For the text-containing cell, return its midpoint in (x, y) coordinate format. 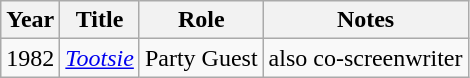
also co-screenwriter (366, 58)
Year (30, 20)
Notes (366, 20)
Role (201, 20)
1982 (30, 58)
Tootsie (100, 58)
Party Guest (201, 58)
Title (100, 20)
